Detect which cell encompasses the target text, then output its [X, Y] center coordinate. 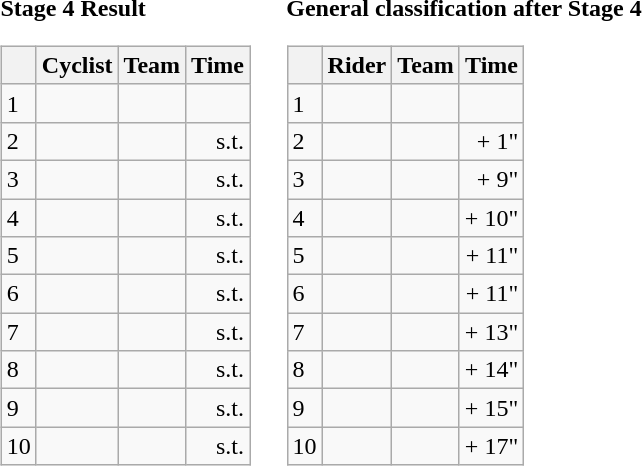
+ 15" [491, 408]
+ 10" [491, 217]
+ 9" [491, 179]
+ 13" [491, 332]
+ 14" [491, 370]
+ 1" [491, 141]
Rider [357, 65]
+ 17" [491, 446]
Cyclist [77, 65]
